Extract the (X, Y) coordinate from the center of the cell holding the provided text.  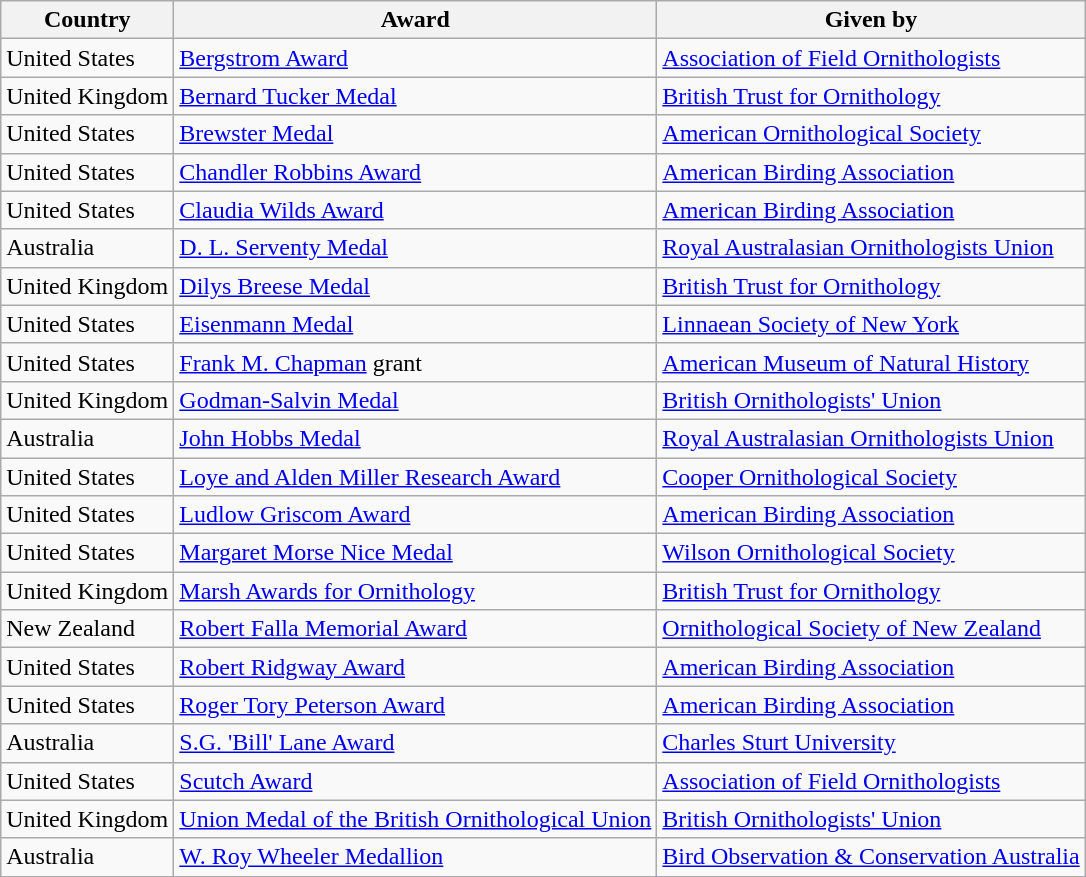
American Museum of Natural History (871, 362)
John Hobbs Medal (416, 438)
D. L. Serventy Medal (416, 248)
Chandler Robbins Award (416, 172)
Ludlow Griscom Award (416, 515)
Bernard Tucker Medal (416, 96)
Given by (871, 20)
Frank M. Chapman grant (416, 362)
Brewster Medal (416, 134)
Eisenmann Medal (416, 324)
Cooper Ornithological Society (871, 477)
Bergstrom Award (416, 58)
Award (416, 20)
Scutch Award (416, 781)
American Ornithological Society (871, 134)
Robert Falla Memorial Award (416, 629)
Roger Tory Peterson Award (416, 705)
Dilys Breese Medal (416, 286)
Bird Observation & Conservation Australia (871, 857)
Robert Ridgway Award (416, 667)
Marsh Awards for Ornithology (416, 591)
W. Roy Wheeler Medallion (416, 857)
Claudia Wilds Award (416, 210)
S.G. 'Bill' Lane Award (416, 743)
Wilson Ornithological Society (871, 553)
Margaret Morse Nice Medal (416, 553)
Godman-Salvin Medal (416, 400)
New Zealand (88, 629)
Union Medal of the British Ornithological Union (416, 819)
Country (88, 20)
Ornithological Society of New Zealand (871, 629)
Charles Sturt University (871, 743)
Linnaean Society of New York (871, 324)
Loye and Alden Miller Research Award (416, 477)
